Pinpoint the cell where the given text exists, returning its [x, y] midpoint coordinate. 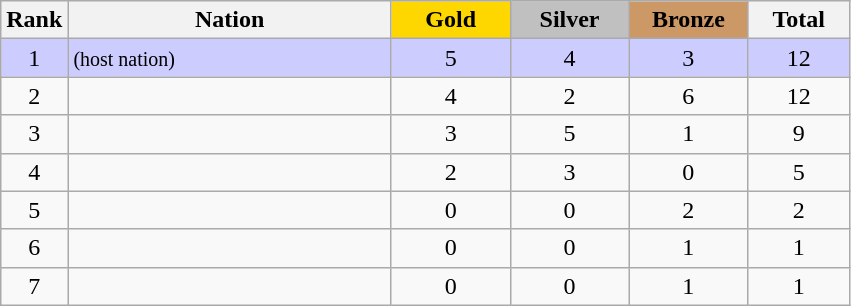
Total [799, 20]
Bronze [688, 20]
(host nation) [230, 58]
Nation [230, 20]
Silver [570, 20]
7 [34, 286]
Gold [450, 20]
9 [799, 134]
Rank [34, 20]
